Search for the cell housing the specified text and yield its (X, Y) center coordinate. 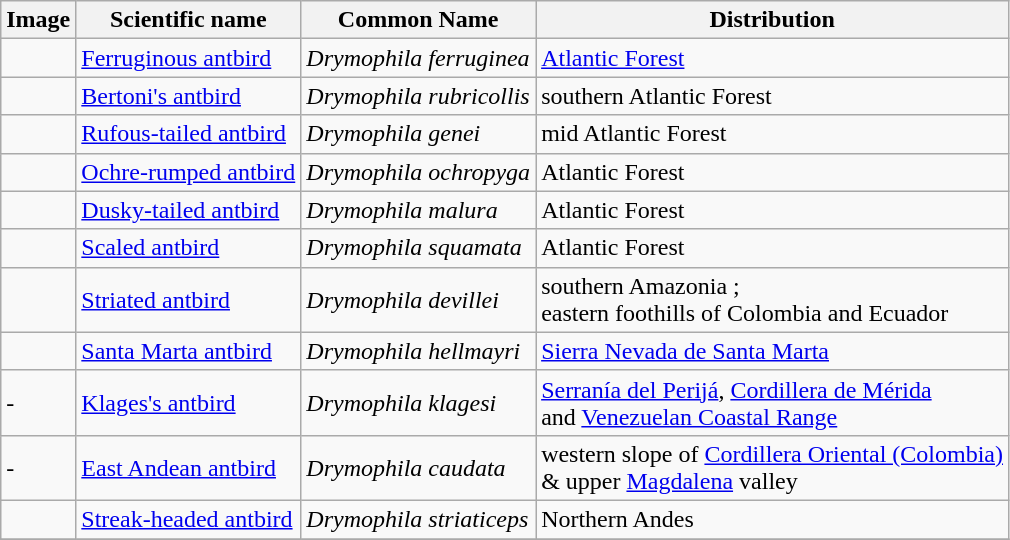
Drymophila squamata (418, 248)
Image (38, 20)
Drymophila malura (418, 210)
Drymophila klagesi (418, 402)
Drymophila devillei (418, 300)
Drymophila hellmayri (418, 351)
Dusky-tailed antbird (188, 210)
Rufous-tailed antbird (188, 134)
southern Amazonia ;eastern foothills of Colombia and Ecuador (772, 300)
East Andean antbird (188, 468)
Striated antbird (188, 300)
Ochre-rumped antbird (188, 172)
Drymophila ochropyga (418, 172)
Drymophila rubricollis (418, 96)
Northern Andes (772, 519)
Klages's antbird (188, 402)
Drymophila striaticeps (418, 519)
mid Atlantic Forest (772, 134)
Bertoni's antbird (188, 96)
southern Atlantic Forest (772, 96)
Santa Marta antbird (188, 351)
Sierra Nevada de Santa Marta (772, 351)
Serranía del Perijá, Cordillera de Méridaand Venezuelan Coastal Range (772, 402)
Drymophila ferruginea (418, 58)
Scientific name (188, 20)
Drymophila genei (418, 134)
Distribution (772, 20)
Streak-headed antbird (188, 519)
Ferruginous antbird (188, 58)
Drymophila caudata (418, 468)
Scaled antbird (188, 248)
Common Name (418, 20)
western slope of Cordillera Oriental (Colombia)& upper Magdalena valley (772, 468)
